From the cell containing the given text, extract its center point as [X, Y] coordinate. 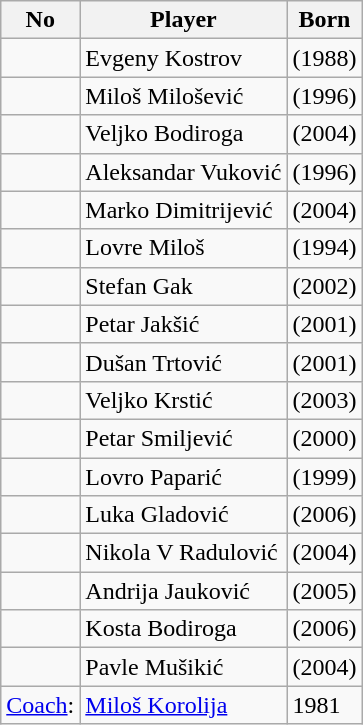
Marko Dimitrijević [184, 210]
(2003) [324, 400]
Miloš Korolija [184, 705]
Andrija Jauković [184, 591]
Player [184, 20]
Coach: [40, 705]
Petar Jakšić [184, 324]
Luka Gladović [184, 515]
Aleksandar Vuković [184, 172]
(1994) [324, 248]
Dušan Trtović [184, 362]
(1988) [324, 58]
Kosta Bodiroga [184, 629]
Petar Smiljević [184, 438]
(2000) [324, 438]
Bοrn [324, 20]
Pavle Mušikić [184, 667]
Stefan Gak [184, 286]
(1999) [324, 477]
Evgeny Kostrov [184, 58]
1981 [324, 705]
Lovro Paparić [184, 477]
Νο [40, 20]
Veljko Krstić [184, 400]
Veljko Bodiroga [184, 134]
(2005) [324, 591]
Nikola V Radulović [184, 553]
Miloš Milošević [184, 96]
(2002) [324, 286]
Lovre Miloš [184, 248]
